Locate the cell with the specified text and output its (X, Y) center coordinate. 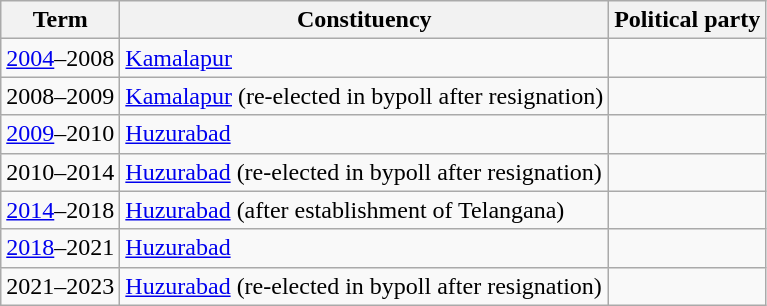
2014–2018 (60, 210)
Huzurabad (after establishment of Telangana) (364, 210)
Kamalapur (364, 58)
2021–2023 (60, 286)
2004–2008 (60, 58)
2010–2014 (60, 172)
2009–2010 (60, 134)
Constituency (364, 20)
2018–2021 (60, 248)
Term (60, 20)
2008–2009 (60, 96)
Political party (688, 20)
Kamalapur (re-elected in bypoll after resignation) (364, 96)
